Identify which cell holds the provided text, then report its (x, y) central coordinate. 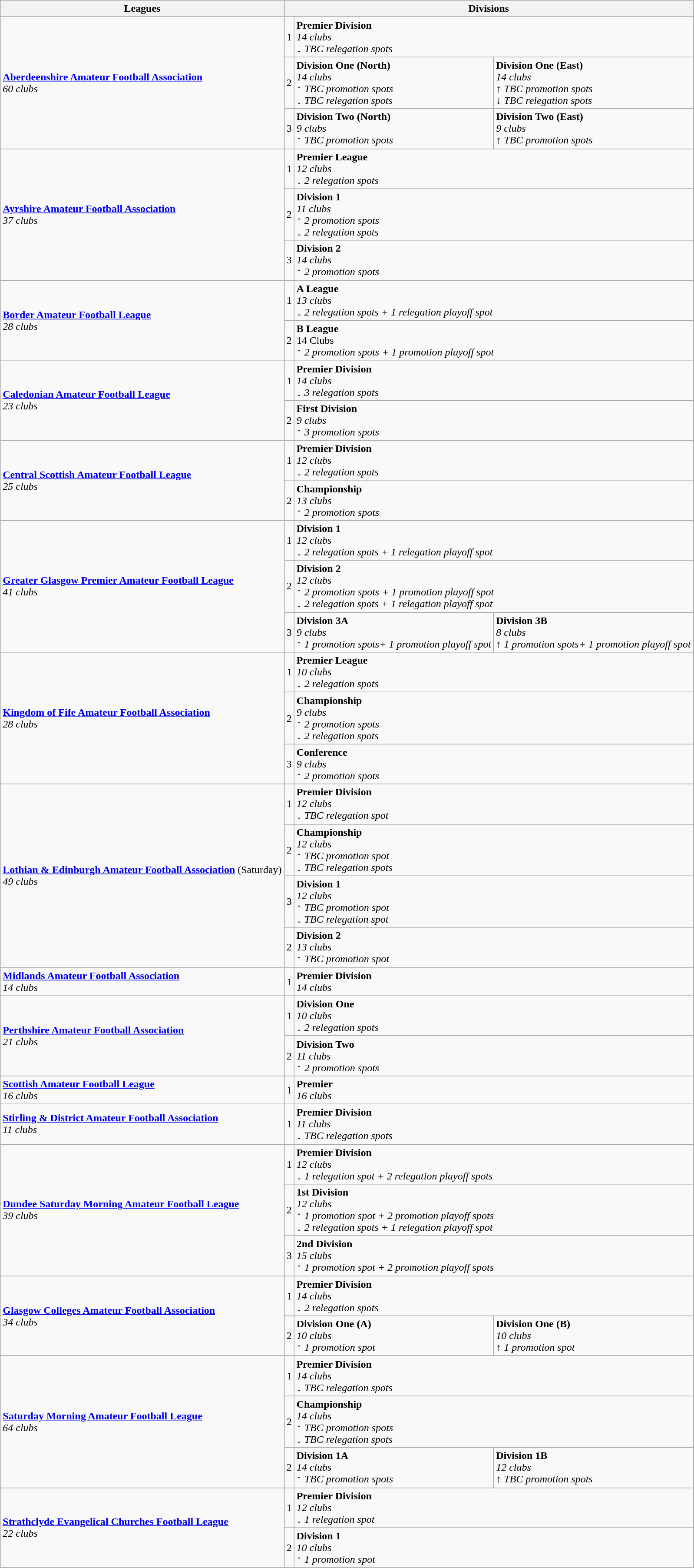
Premier League12 clubs↓ 2 relegation spots (493, 169)
Lothian & Edinburgh Amateur Football Association (Saturday)49 clubs (142, 876)
Kingdom of Fife Amateur Football Association28 clubs (142, 718)
2nd Division15 clubs↑ 1 promotion spot + 2 promotion playoff spots (493, 1256)
Divisions (489, 9)
Premier16 clubs (493, 1090)
Division Two (North)9 clubs↑ TBC promotion spots (394, 129)
Premier Division12 clubs↓ 1 relegation spot + 2 relegation playoff spots (493, 1164)
Glasgow Colleges Amateur Football Association34 clubs (142, 1316)
Premier Division12 clubs↓ 2 relegation spots (493, 460)
Conference9 clubs↑ 2 promotion spots (493, 764)
A League13 clubs↓ 2 relegation spots + 1 relegation playoff spot (493, 300)
Midlands Amateur Football Association14 clubs (142, 981)
Aberdeenshire Amateur Football Association60 clubs (142, 83)
Premier Division14 clubs↓ 2 relegation spots (493, 1296)
Leagues (142, 9)
Premier Division14 clubs↓ 3 relegation spots (493, 380)
Championship13 clubs↑ 2 promotion spots (493, 501)
Division 112 clubs↓ 2 relegation spots + 1 relegation playoff spot (493, 541)
Premier League10 clubs↓ 2 relegation spots (493, 672)
Championship14 clubs↑ TBC promotion spots↓ TBC relegation spots (493, 1422)
B League14 Clubs↑ 2 promotion spots + 1 promotion playoff spot (493, 340)
Scottish Amateur Football League16 clubs (142, 1090)
Division 111 clubs↑ 2 promotion spots↓ 2 relegation spots (493, 215)
Central Scottish Amateur Football League25 clubs (142, 480)
Division 112 clubs↑ TBC promotion spot↓ TBC relegation spot (493, 901)
Stirling & District Amateur Football Association11 clubs (142, 1124)
Premier Division12 clubs↓ TBC relegation spot (493, 804)
Championship12 clubs↑ TBC promotion spot↓ TBC relegation spots (493, 850)
Border Amateur Football League28 clubs (142, 320)
Division 214 clubs↑ 2 promotion spots (493, 260)
Saturday Morning Amateur Football League64 clubs (142, 1422)
Division 1A14 clubs↑ TBC promotion spots (394, 1468)
Caledonian Amateur Football League23 clubs (142, 400)
Perthshire Amateur Football Association21 clubs (142, 1036)
Division Two (East)9 clubs↑ TBC promotion spots (594, 129)
Strathclyde Evangelical Churches Football League22 clubs (142, 1528)
Premier Division12 clubs↓ 1 relegation spot (493, 1508)
Dundee Saturday Morning Amateur Football League39 clubs (142, 1210)
Division 1B12 clubs↑ TBC promotion spots (594, 1468)
Division 3B8 clubs↑ 1 promotion spots+ 1 promotion playoff spot (594, 632)
Division 213 clubs↑ TBC promotion spot (493, 947)
Division One (A)10 clubs↑ 1 promotion spot (394, 1336)
Ayrshire Amateur Football Association37 clubs (142, 215)
Division One (East)14 clubs↑ TBC promotion spots↓ TBC relegation spots (594, 83)
Division 3A9 clubs↑ 1 promotion spots+ 1 promotion playoff spot (394, 632)
Division 110 clubs↑ 1 promotion spot (493, 1548)
Division One10 clubs↓ 2 relegation spots (493, 1016)
Division One (B)10 clubs↑ 1 promotion spot (594, 1336)
Greater Glasgow Premier Amateur Football League41 clubs (142, 587)
Premier Division11 clubs↓ TBC relegation spots (493, 1124)
Division 212 clubs↑ 2 promotion spots + 1 promotion playoff spot↓ 2 relegation spots + 1 relegation playoff spot (493, 587)
Division Two11 clubs↑ 2 promotion spots (493, 1056)
Premier Division14 clubs (493, 981)
1st Division12 clubs↑ 1 promotion spot + 2 promotion playoff spots↓ 2 relegation spots + 1 relegation playoff spot (493, 1210)
Division One (North)14 clubs↑ TBC promotion spots↓ TBC relegation spots (394, 83)
Championship9 clubs↑ 2 promotion spots↓ 2 relegation spots (493, 718)
First Division9 clubs↑ 3 promotion spots (493, 420)
